Scan for the cell matching the given text and deliver its [x, y] coordinate at center. 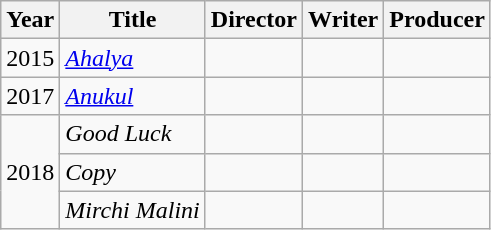
2017 [30, 96]
Copy [133, 172]
Anukul [133, 96]
Good Luck [133, 134]
Ahalya [133, 58]
Writer [344, 20]
Title [133, 20]
Director [254, 20]
Mirchi Malini [133, 210]
Producer [438, 20]
2015 [30, 58]
Year [30, 20]
2018 [30, 172]
